Capture the cell that displays the provided text and extract its (x, y) central coordinate. 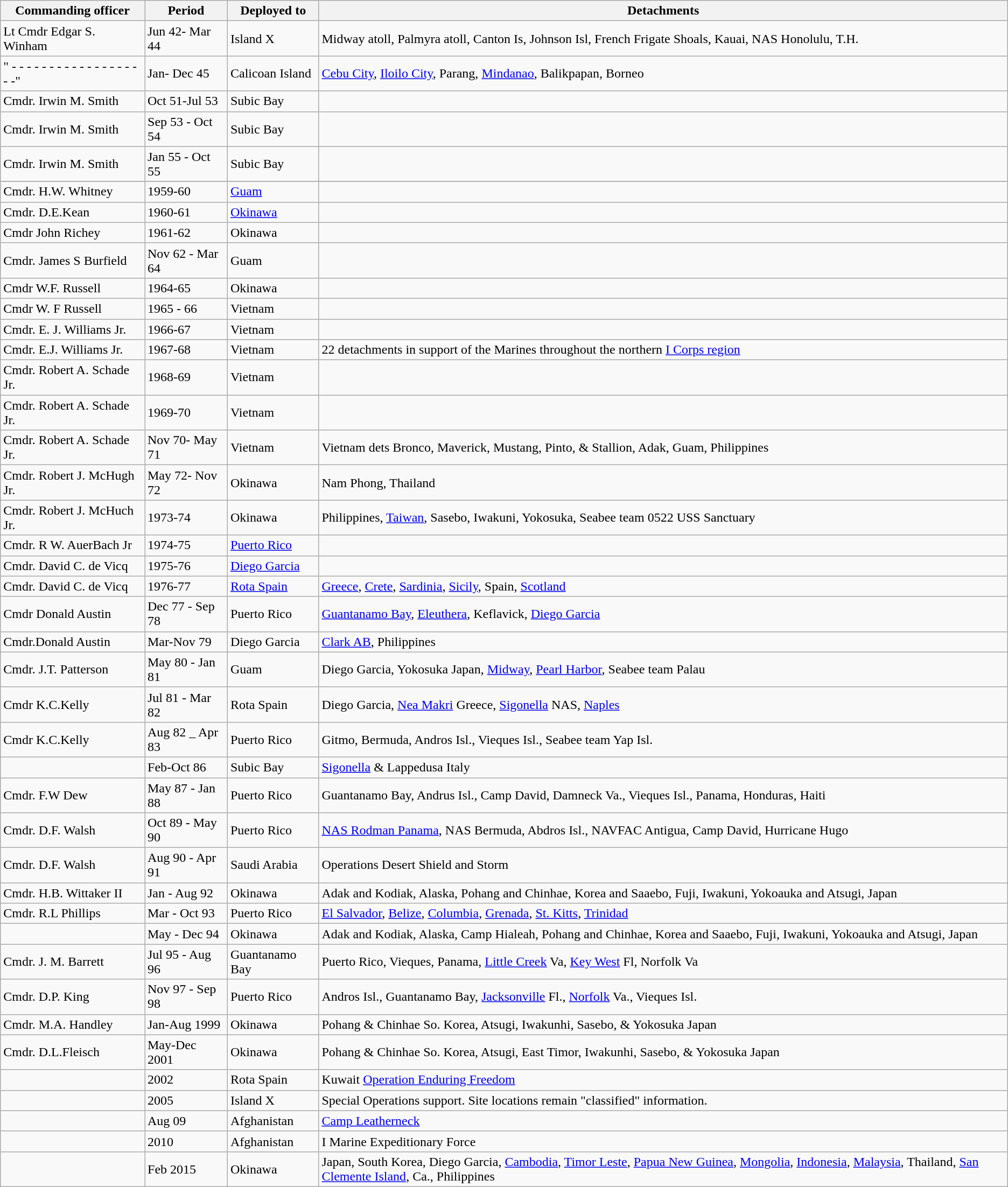
Adak and Kodiak, Alaska, Camp Hialeah, Pohang and Chinhae, Korea and Saaebo, Fuji, Iwakuni, Yokoauka and Atsugi, Japan (663, 934)
Feb 2015 (186, 1169)
Detachments (663, 11)
Jun 42- Mar 44 (186, 39)
Cmdr John Richey (73, 233)
Aug 09 (186, 1121)
Guantanamo Bay, Eleuthera, Keflavick, Diego Garcia (663, 614)
Lt Cmdr Edgar S. Winham (73, 39)
Nov 97 - Sep 98 (186, 997)
Saudi Arabia (273, 866)
1975-76 (186, 566)
Cmdr. R.L Phillips (73, 914)
1967-68 (186, 350)
Puerto Rico, Vieques, Panama, Little Creek Va, Key West Fl, Norfolk Va (663, 961)
22 detachments in support of the Marines throughout the northern I Corps region (663, 350)
Nov 70- May 71 (186, 448)
Jan 55 - Oct 55 (186, 164)
Cmdr Donald Austin (73, 614)
Special Operations support. Site locations remain "classified" information. (663, 1100)
Jul 95 - Aug 96 (186, 961)
Adak and Kodiak, Alaska, Pohang and Chinhae, Korea and Saaebo, Fuji, Iwakuni, Yokoauka and Atsugi, Japan (663, 893)
Cmdr. Robert J. McHuch Jr. (73, 518)
May 80 - Jan 81 (186, 670)
Clark AB, Philippines (663, 642)
Philippines, Taiwan, Sasebo, Iwakuni, Yokosuka, Seabee team 0522 USS Sanctuary (663, 518)
Cmdr. Robert J. McHugh Jr. (73, 482)
Cmdr W.F. Russell (73, 288)
1969-70 (186, 412)
1964-65 (186, 288)
Cmdr.Donald Austin (73, 642)
Cmdr. H.B. Wittaker II (73, 893)
Cmdr. James S Burfield (73, 261)
May 87 - Jan 88 (186, 795)
2005 (186, 1100)
Cmdr. J. M. Barrett (73, 961)
1966-67 (186, 329)
Vietnam dets Bronco, Maverick, Mustang, Pinto, & Stallion, Adak, Guam, Philippines (663, 448)
Midway atoll, Palmyra atoll, Canton Is, Johnson Isl, French Frigate Shoals, Kauai, NAS Honolulu, T.H. (663, 39)
1961-62 (186, 233)
Jan-Aug 1999 (186, 1024)
Feb-Oct 86 (186, 767)
1974-75 (186, 545)
Jan - Aug 92 (186, 893)
Cmdr. E.J. Williams Jr. (73, 350)
Diego Garcia, Nea Makri Greece, Sigonella NAS, Naples (663, 704)
1973-74 (186, 518)
Guantanamo Bay (273, 961)
1959-60 (186, 192)
May-Dec 2001 (186, 1052)
Cebu City, Iloilo City, Parang, Mindanao, Balikpapan, Borneo (663, 73)
Greece, Crete, Sardinia, Sicily, Spain, Scotland (663, 586)
Jan- Dec 45 (186, 73)
Oct 89 - May 90 (186, 830)
Andros Isl., Guantanamo Bay, Jacksonville Fl., Norfolk Va., Vieques Isl. (663, 997)
May 72- Nov 72 (186, 482)
1965 - 66 (186, 308)
Cmdr. F.W Dew (73, 795)
Sigonella & Lappedusa Italy (663, 767)
1960-61 (186, 212)
Gitmo, Bermuda, Andros Isl., Vieques Isl., Seabee team Yap Isl. (663, 740)
Cmdr W. F Russell (73, 308)
Oct 51-Jul 53 (186, 101)
Cmdr. R W. AuerBach Jr (73, 545)
Nov 62 - Mar 64 (186, 261)
Camp Leatherneck (663, 1121)
I Marine Expeditionary Force (663, 1141)
Cmdr. D.P. King (73, 997)
Commanding officer (73, 11)
Mar - Oct 93 (186, 914)
El Salvador, Belize, Columbia, Grenada, St. Kitts, Trinidad (663, 914)
NAS Rodman Panama, NAS Bermuda, Abdros Isl., NAVFAC Antigua, Camp David, Hurricane Hugo (663, 830)
Kuwait Operation Enduring Freedom (663, 1080)
May - Dec 94 (186, 934)
Dec 77 - Sep 78 (186, 614)
Aug 82 _ Apr 83 (186, 740)
Mar-Nov 79 (186, 642)
Jul 81 - Mar 82 (186, 704)
Sep 53 - Oct 54 (186, 129)
1976-77 (186, 586)
Guantanamo Bay, Andrus Isl., Camp David, Damneck Va., Vieques Isl., Panama, Honduras, Haiti (663, 795)
Diego Garcia, Yokosuka Japan, Midway, Pearl Harbor, Seabee team Palau (663, 670)
Cmdr. M.A. Handley (73, 1024)
1968-69 (186, 378)
Cmdr. D.E.Kean (73, 212)
2002 (186, 1080)
Aug 90 - Apr 91 (186, 866)
" - - - - - - - - - - - - - - - - - - -" (73, 73)
Cmdr. D.L.Fleisch (73, 1052)
Pohang & Chinhae So. Korea, Atsugi, Iwakunhi, Sasebo, & Yokosuka Japan (663, 1024)
Period (186, 11)
Cmdr. H.W. Whitney (73, 192)
Cmdr. E. J. Williams Jr. (73, 329)
Operations Desert Shield and Storm (663, 866)
Pohang & Chinhae So. Korea, Atsugi, East Timor, Iwakunhi, Sasebo, & Yokosuka Japan (663, 1052)
Calicoan Island (273, 73)
Cmdr. J.T. Patterson (73, 670)
Nam Phong, Thailand (663, 482)
2010 (186, 1141)
Deployed to (273, 11)
